For the text-containing cell, return its midpoint in [x, y] coordinate format. 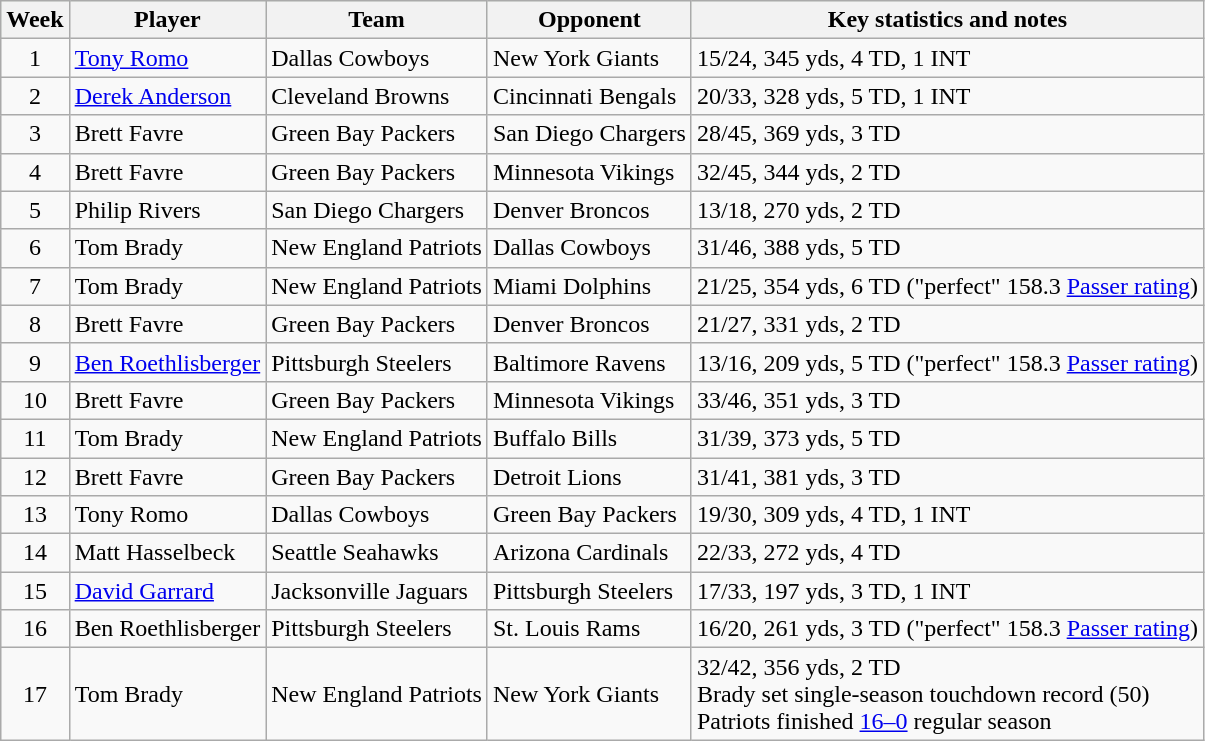
7 [35, 286]
21/27, 331 yds, 2 TD [947, 324]
14 [35, 553]
15/24, 345 yds, 4 TD, 1 INT [947, 58]
Jacksonville Jaguars [377, 591]
3 [35, 134]
Opponent [589, 20]
Buffalo Bills [589, 438]
Cleveland Browns [377, 96]
Baltimore Ravens [589, 362]
Detroit Lions [589, 477]
6 [35, 248]
31/46, 388 yds, 5 TD [947, 248]
16 [35, 629]
David Garrard [168, 591]
Player [168, 20]
2 [35, 96]
11 [35, 438]
8 [35, 324]
12 [35, 477]
Miami Dolphins [589, 286]
33/46, 351 yds, 3 TD [947, 400]
15 [35, 591]
13 [35, 515]
16/20, 261 yds, 3 TD ("perfect" 158.3 Passer rating) [947, 629]
1 [35, 58]
9 [35, 362]
31/41, 381 yds, 3 TD [947, 477]
5 [35, 210]
20/33, 328 yds, 5 TD, 1 INT [947, 96]
Matt Hasselbeck [168, 553]
13/16, 209 yds, 5 TD ("perfect" 158.3 Passer rating) [947, 362]
17 [35, 694]
Derek Anderson [168, 96]
22/33, 272 yds, 4 TD [947, 553]
Philip Rivers [168, 210]
21/25, 354 yds, 6 TD ("perfect" 158.3 Passer rating) [947, 286]
13/18, 270 yds, 2 TD [947, 210]
Arizona Cardinals [589, 553]
4 [35, 172]
Key statistics and notes [947, 20]
31/39, 373 yds, 5 TD [947, 438]
Cincinnati Bengals [589, 96]
32/45, 344 yds, 2 TD [947, 172]
10 [35, 400]
19/30, 309 yds, 4 TD, 1 INT [947, 515]
Seattle Seahawks [377, 553]
28/45, 369 yds, 3 TD [947, 134]
17/33, 197 yds, 3 TD, 1 INT [947, 591]
St. Louis Rams [589, 629]
32/42, 356 yds, 2 TDBrady set single-season touchdown record (50)Patriots finished 16–0 regular season [947, 694]
Team [377, 20]
Week [35, 20]
